Find where the given text appears and provide that cell's center as (X, Y) coordinate. 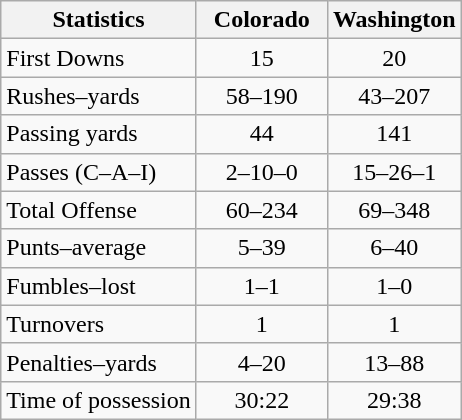
30:22 (262, 400)
Passing yards (99, 134)
13–88 (394, 362)
60–234 (262, 210)
Total Offense (99, 210)
43–207 (394, 96)
Statistics (99, 20)
Turnovers (99, 324)
Penalties–yards (99, 362)
Passes (C–A–I) (99, 172)
5–39 (262, 248)
Rushes–yards (99, 96)
Colorado (262, 20)
141 (394, 134)
20 (394, 58)
1–1 (262, 286)
1–0 (394, 286)
4–20 (262, 362)
2–10–0 (262, 172)
58–190 (262, 96)
15–26–1 (394, 172)
Washington (394, 20)
Fumbles–lost (99, 286)
First Downs (99, 58)
15 (262, 58)
44 (262, 134)
Time of possession (99, 400)
69–348 (394, 210)
Punts–average (99, 248)
6–40 (394, 248)
29:38 (394, 400)
